Output the [X, Y] coordinate of the center of the cell containing the given text.  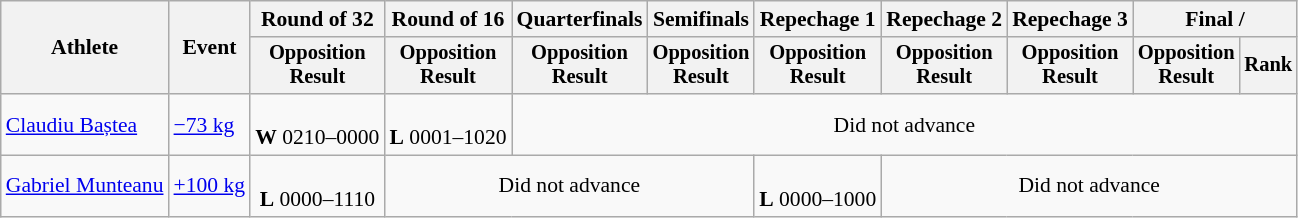
Round of 16 [448, 19]
L 0000–1110 [317, 186]
L 0000–1000 [818, 186]
+100 kg [210, 186]
W 0210–0000 [317, 124]
Final / [1215, 19]
Repechage 3 [1070, 19]
Gabriel Munteanu [85, 186]
Semifinals [702, 19]
Event [210, 48]
L 0001–1020 [448, 124]
Claudiu Baștea [85, 124]
Repechage 1 [818, 19]
Round of 32 [317, 19]
Athlete [85, 48]
−73 kg [210, 124]
Repechage 2 [944, 19]
Quarterfinals [580, 19]
Rank [1269, 66]
